Capture the cell that displays the provided text and extract its (X, Y) central coordinate. 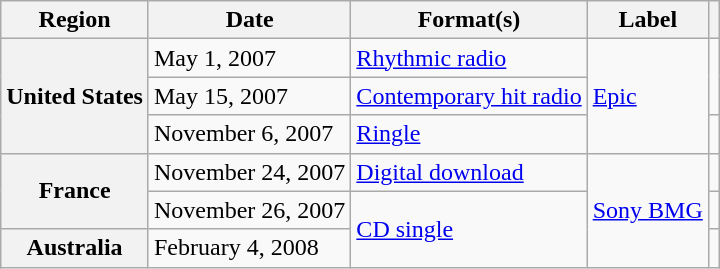
November 6, 2007 (249, 134)
Format(s) (469, 20)
Contemporary hit radio (469, 96)
May 15, 2007 (249, 96)
Date (249, 20)
February 4, 2008 (249, 248)
Ringle (469, 134)
November 24, 2007 (249, 172)
Epic (648, 96)
Region (75, 20)
Rhythmic radio (469, 58)
May 1, 2007 (249, 58)
United States (75, 96)
CD single (469, 229)
Sony BMG (648, 210)
France (75, 191)
Digital download (469, 172)
Label (648, 20)
November 26, 2007 (249, 210)
Australia (75, 248)
